Find where the given text appears and provide that cell's center as [x, y] coordinate. 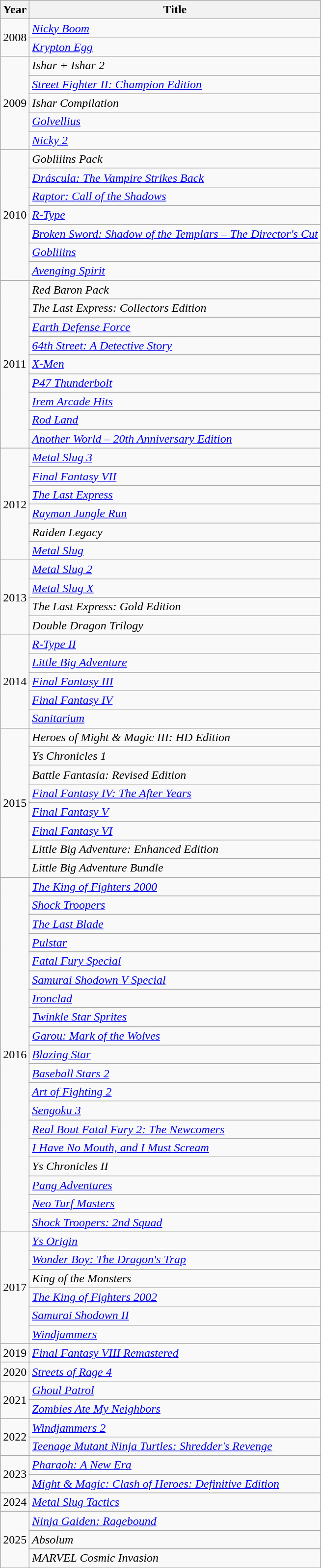
The Last Express: Gold Edition [175, 607]
Garou: Mark of the Wolves [175, 1036]
64th Street: A Detective Story [175, 346]
2009 [15, 103]
Absolum [175, 1540]
Streets of Rage 4 [175, 1371]
2021 [15, 1399]
Final Fantasy VIII Remastered [175, 1353]
Ironclad [175, 998]
2016 [15, 1055]
Samurai Shodown II [175, 1316]
Metal Slug [175, 551]
Raiden Legacy [175, 532]
Metal Slug Tactics [175, 1502]
Raptor: Call of the Shadows [175, 196]
Real Bout Fatal Fury 2: The Newcomers [175, 1129]
Ys Chronicles II [175, 1167]
Final Fantasy III [175, 681]
Ghoul Patrol [175, 1390]
Broken Sword: Shadow of the Templars – The Director's Cut [175, 234]
Fatal Fury Special [175, 961]
Heroes of Might & Magic III: HD Edition [175, 737]
Dráscula: The Vampire Strikes Back [175, 177]
Little Big Adventure Bundle [175, 868]
2012 [15, 504]
The Last Express: Collectors Edition [175, 308]
Another World – 20th Anniversary Edition [175, 439]
Metal Slug X [175, 588]
The Last Blade [175, 924]
Pang Adventures [175, 1185]
Metal Slug 3 [175, 457]
2020 [15, 1371]
Nicky 2 [175, 140]
Teenage Mutant Ninja Turtles: Shredder's Revenge [175, 1446]
Windjammers 2 [175, 1428]
R-Type II [175, 644]
I Have No Mouth, and I Must Scream [175, 1148]
Baseball Stars 2 [175, 1073]
Ninja Gaiden: Ragebound [175, 1521]
Golvellius [175, 122]
Might & Magic: Clash of Heroes: Definitive Edition [175, 1484]
Art of Fighting 2 [175, 1092]
Little Big Adventure [175, 663]
Earth Defense Force [175, 327]
2014 [15, 681]
Title [175, 10]
Final Fantasy VII [175, 476]
Street Fighter II: Champion Edition [175, 84]
2013 [15, 597]
Krypton Egg [175, 47]
Shock Troopers: 2nd Squad [175, 1222]
Avenging Spirit [175, 271]
Gobliiins [175, 252]
Gobliiins Pack [175, 159]
Red Baron Pack [175, 290]
2024 [15, 1502]
Ishar + Ishar 2 [175, 66]
2015 [15, 802]
The Last Express [175, 495]
Metal Slug 2 [175, 570]
2025 [15, 1540]
Final Fantasy VI [175, 831]
Final Fantasy IV [175, 700]
Final Fantasy V [175, 812]
The King of Fighters 2000 [175, 887]
2010 [15, 215]
X-Men [175, 364]
Rod Land [175, 420]
Nicky Boom [175, 28]
Ys Origin [175, 1241]
Battle Fantasia: Revised Edition [175, 774]
Double Dragon Trilogy [175, 625]
Blazing Star [175, 1054]
2019 [15, 1353]
The King of Fighters 2002 [175, 1297]
MARVEL Cosmic Invasion [175, 1558]
Ishar Compilation [175, 103]
Sanitarium [175, 719]
Year [15, 10]
Shock Troopers [175, 905]
2008 [15, 38]
King of the Monsters [175, 1278]
Zombies Ate My Neighbors [175, 1409]
P47 Thunderbolt [175, 383]
Pulstar [175, 943]
Little Big Adventure: Enhanced Edition [175, 849]
Final Fantasy IV: The After Years [175, 793]
Neo Turf Masters [175, 1204]
2011 [15, 365]
Windjammers [175, 1334]
Sengoku 3 [175, 1110]
2017 [15, 1288]
Rayman Jungle Run [175, 513]
2022 [15, 1437]
Wonder Boy: The Dragon's Trap [175, 1260]
R-Type [175, 215]
Ys Chronicles 1 [175, 756]
2023 [15, 1474]
Samurai Shodown V Special [175, 980]
Twinkle Star Sprites [175, 1017]
Irem Arcade Hits [175, 401]
Pharaoh: A New Era [175, 1465]
